Determine the [X, Y] coordinate at the center of the cell enclosing the given text.  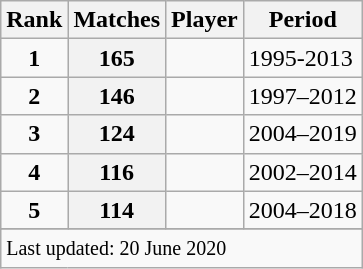
Rank [34, 20]
114 [117, 210]
146 [117, 96]
2 [34, 96]
Last updated: 20 June 2020 [182, 248]
1 [34, 58]
5 [34, 210]
1997–2012 [302, 96]
Player [205, 20]
1995-2013 [302, 58]
4 [34, 172]
3 [34, 134]
2004–2018 [302, 210]
165 [117, 58]
Matches [117, 20]
124 [117, 134]
Period [302, 20]
116 [117, 172]
2002–2014 [302, 172]
2004–2019 [302, 134]
